Find where the given text appears and provide that cell's center as [X, Y] coordinate. 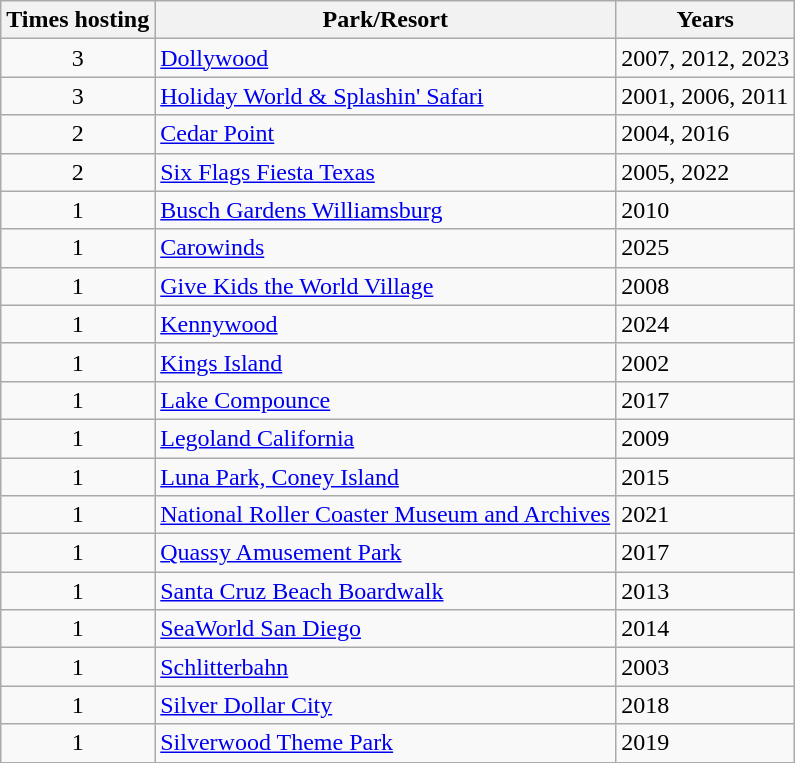
Lake Compounce [386, 400]
2004, 2016 [706, 134]
Silver Dollar City [386, 705]
2014 [706, 629]
National Roller Coaster Museum and Archives [386, 515]
SeaWorld San Diego [386, 629]
Times hosting [78, 20]
Park/Resort [386, 20]
Kennywood [386, 324]
Quassy Amusement Park [386, 553]
2002 [706, 362]
2024 [706, 324]
2007, 2012, 2023 [706, 58]
Holiday World & Splashin' Safari [386, 96]
Santa Cruz Beach Boardwalk [386, 591]
2003 [706, 667]
2013 [706, 591]
2021 [706, 515]
2019 [706, 743]
Luna Park, Coney Island [386, 477]
Kings Island [386, 362]
Six Flags Fiesta Texas [386, 172]
2008 [706, 286]
2009 [706, 438]
Legoland California [386, 438]
Cedar Point [386, 134]
Carowinds [386, 248]
2001, 2006, 2011 [706, 96]
Silverwood Theme Park [386, 743]
Dollywood [386, 58]
2025 [706, 248]
2018 [706, 705]
Schlitterbahn [386, 667]
Busch Gardens Williamsburg [386, 210]
2005, 2022 [706, 172]
Years [706, 20]
2010 [706, 210]
Give Kids the World Village [386, 286]
2015 [706, 477]
